Find where the given text appears and provide that cell's center as [X, Y] coordinate. 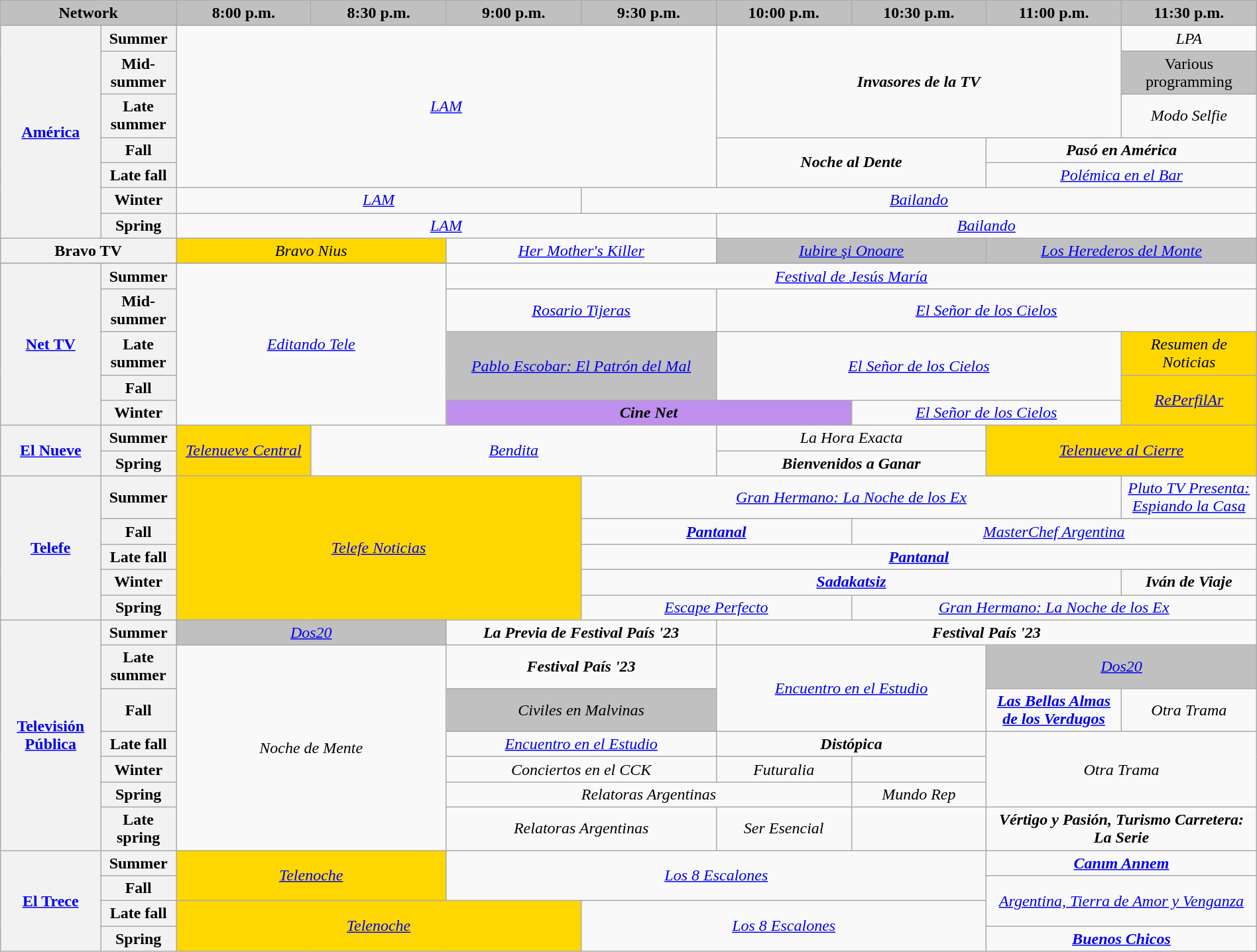
Los Herederos del Monte [1122, 251]
Mundo Rep [919, 794]
Sadakatsiz [851, 582]
Editando Tele [312, 344]
MasterChef Argentina [1054, 532]
Bravo TV [89, 251]
9:00 p.m. [514, 13]
Telefe [50, 548]
Canım Annem [1122, 863]
Buenos Chicos [1122, 939]
Pasó en América [1122, 150]
Telenueve Central [244, 451]
Noche de Mente [312, 748]
Distópica [851, 744]
Argentina, Tierra de Amor y Venganza [1122, 901]
Her Mother's Killer [581, 251]
Iubire şi Onoare [851, 251]
10:30 p.m. [919, 13]
Iván de Viaje [1189, 582]
Bendita [513, 451]
Resumen de Noticias [1189, 353]
RePerfilAr [1189, 400]
Pluto TV Presenta: Espiando la Casa [1189, 497]
Rosario Tijeras [581, 310]
11:00 p.m. [1054, 13]
Futuralia [784, 769]
Polémica en el Bar [1122, 175]
Pablo Escobar: El Patrón del Mal [581, 366]
Network [89, 13]
La Previa de Festival País '23 [581, 632]
Escape Perfecto [716, 607]
La Hora Exacta [851, 438]
Noche al Dente [851, 162]
Bravo Nius [312, 251]
Telefe Noticias [379, 548]
Las Bellas Almas de los Verdugos [1054, 709]
Modo Selfie [1189, 115]
LPA [1189, 38]
Telenueve al Cierre [1122, 451]
8:30 p.m. [379, 13]
Conciertos en el CCK [581, 769]
Vértigo y Pasión, Turismo Carretera: La Serie [1122, 829]
9:30 p.m. [649, 13]
Ser Esencial [784, 829]
Various programming [1189, 73]
10:00 p.m. [784, 13]
Invasores de la TV [919, 82]
Bienvenidos a Ganar [851, 463]
8:00 p.m. [244, 13]
Festival de Jesús María [851, 276]
Late spring [139, 829]
El Trece [50, 900]
Cine Net [648, 413]
Net TV [50, 344]
América [50, 132]
El Nueve [50, 451]
11:30 p.m. [1189, 13]
Televisión Pública [50, 735]
Civiles en Malvinas [581, 709]
